Output the [x, y] coordinate of the center of the cell containing the given text.  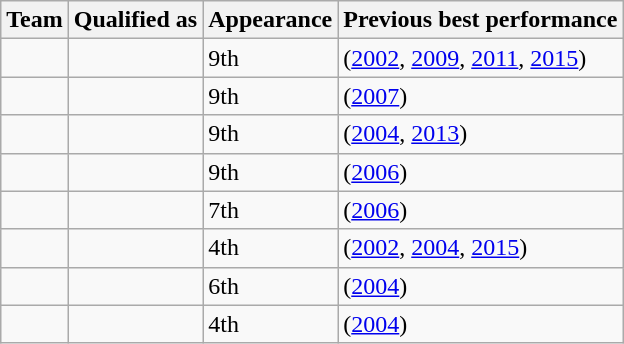
Team [35, 20]
(2002, 2004, 2015) [480, 248]
7th [270, 210]
(2007) [480, 96]
Appearance [270, 20]
(2002, 2009, 2011, 2015) [480, 58]
(2004, 2013) [480, 134]
Previous best performance [480, 20]
Qualified as [135, 20]
6th [270, 286]
